Capture the cell that displays the provided text and extract its [x, y] central coordinate. 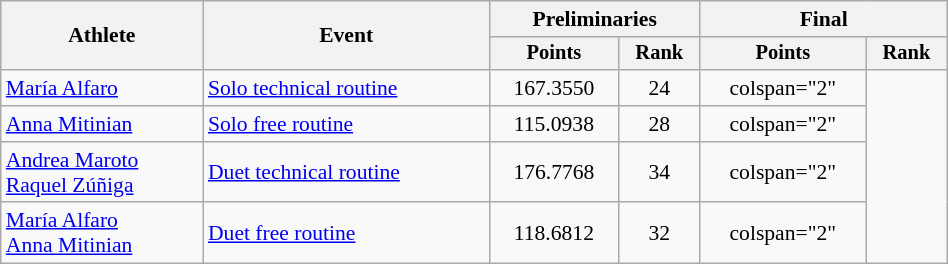
24 [659, 88]
28 [659, 124]
32 [659, 234]
Event [346, 36]
34 [659, 172]
118.6812 [554, 234]
Solo free routine [346, 124]
Duet technical routine [346, 172]
176.7768 [554, 172]
Preliminaries [594, 19]
María AlfaroAnna Mitinian [102, 234]
Final [824, 19]
María Alfaro [102, 88]
167.3550 [554, 88]
Andrea MarotoRaquel Zúñiga [102, 172]
115.0938 [554, 124]
Duet free routine [346, 234]
Solo technical routine [346, 88]
Anna Mitinian [102, 124]
Athlete [102, 36]
